For the text-containing cell, return its midpoint in [X, Y] coordinate format. 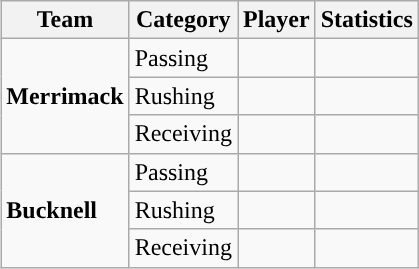
Statistics [366, 20]
Player [277, 20]
Merrimack [65, 96]
Team [65, 20]
Category [183, 20]
Bucknell [65, 210]
